Provide the [x, y] coordinate of the cell's center where the given text is located.  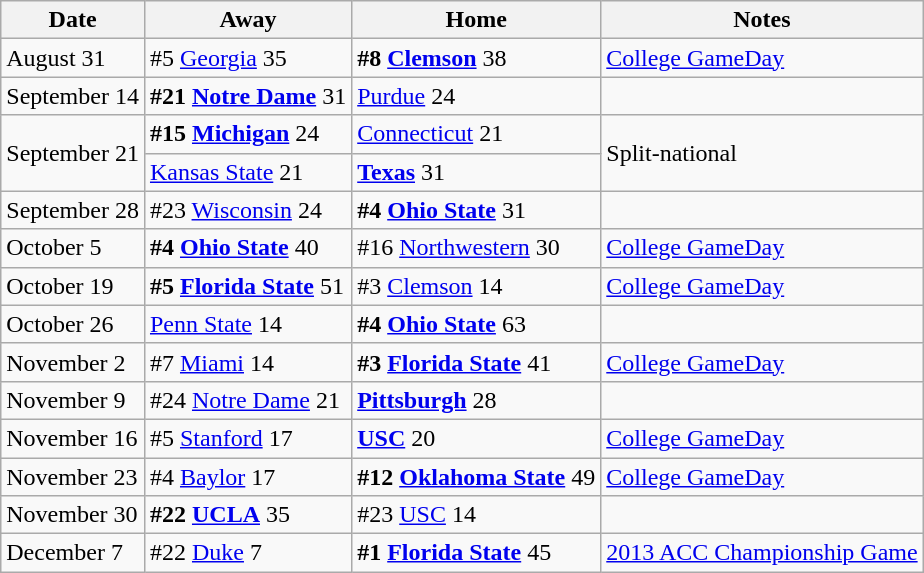
#22 UCLA 35 [248, 515]
#4 Ohio State 63 [476, 324]
Notes [762, 20]
Purdue 24 [476, 96]
USC 20 [476, 438]
October 5 [73, 248]
#7 Miami 14 [248, 362]
Connecticut 21 [476, 134]
November 23 [73, 477]
#4 Baylor 17 [248, 477]
#4 Ohio State 40 [248, 248]
November 9 [73, 400]
December 7 [73, 553]
#21 Notre Dame 31 [248, 96]
Kansas State 21 [248, 172]
August 31 [73, 58]
#5 Georgia 35 [248, 58]
Texas 31 [476, 172]
Away [248, 20]
September 28 [73, 210]
#4 Ohio State 31 [476, 210]
#3 Clemson 14 [476, 286]
Pittsburgh 28 [476, 400]
Date [73, 20]
#1 Florida State 45 [476, 553]
#8 Clemson 38 [476, 58]
Penn State 14 [248, 324]
#15 Michigan 24 [248, 134]
October 26 [73, 324]
September 14 [73, 96]
November 16 [73, 438]
Split-national [762, 153]
#12 Oklahoma State 49 [476, 477]
Home [476, 20]
November 2 [73, 362]
#16 Northwestern 30 [476, 248]
#23 Wisconsin 24 [248, 210]
October 19 [73, 286]
November 30 [73, 515]
#24 Notre Dame 21 [248, 400]
2013 ACC Championship Game [762, 553]
#23 USC 14 [476, 515]
September 21 [73, 153]
#5 Florida State 51 [248, 286]
#5 Stanford 17 [248, 438]
#3 Florida State 41 [476, 362]
#22 Duke 7 [248, 553]
